Search for the cell housing the specified text and yield its (X, Y) center coordinate. 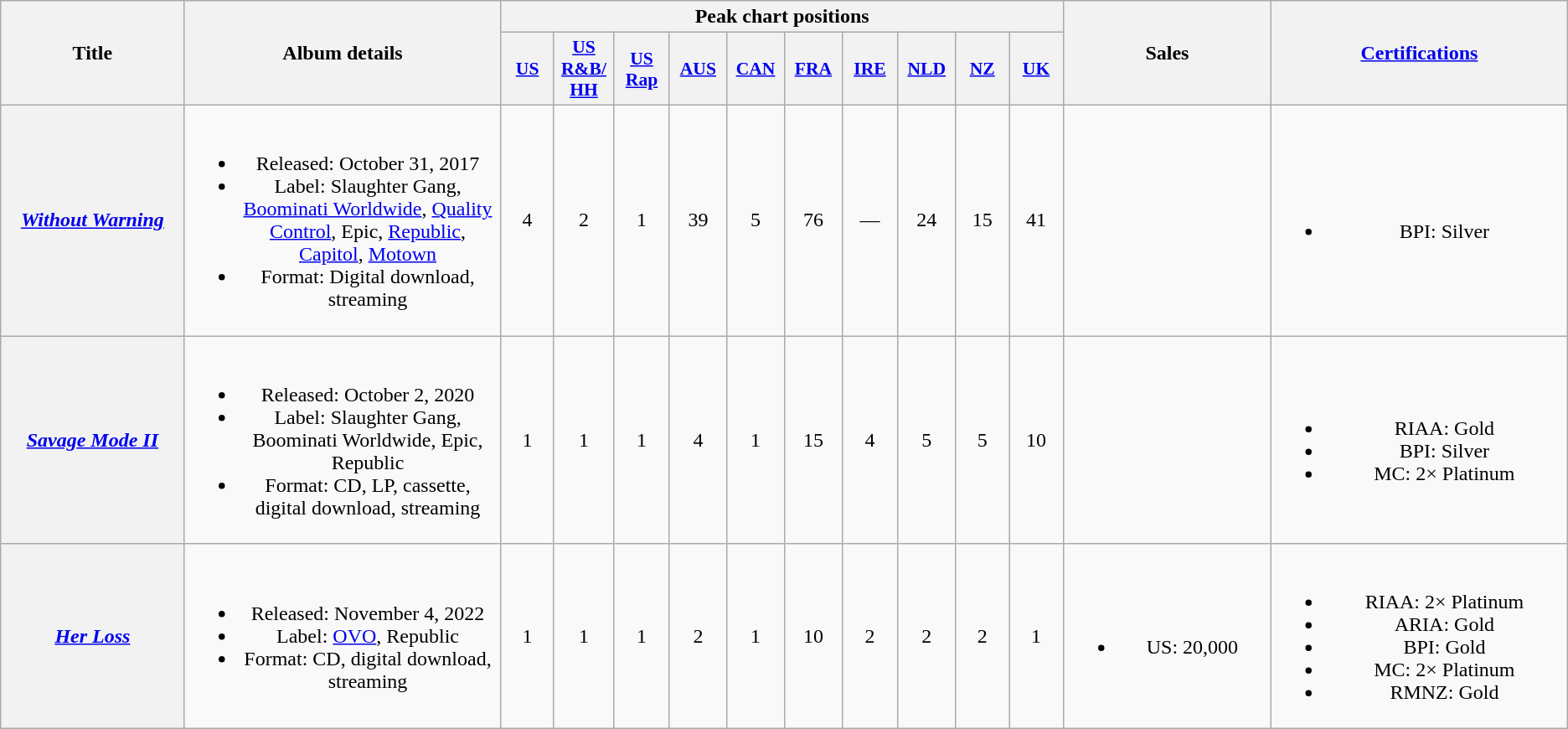
UK (1037, 69)
US: 20,000 (1167, 637)
FRA (813, 69)
Her Loss (92, 637)
BPI: Silver (1420, 220)
Peak chart positions (782, 17)
Certifications (1420, 54)
NLD (926, 69)
— (869, 220)
CAN (756, 69)
76 (813, 220)
Album details (343, 54)
RIAA: GoldBPI: SilverMC: 2× Platinum (1420, 439)
Title (92, 54)
RIAA: 2× PlatinumARIA: GoldBPI: GoldMC: 2× PlatinumRMNZ: Gold (1420, 637)
39 (698, 220)
USR&B/HH (584, 69)
NZ (983, 69)
US (528, 69)
Released: October 2, 2020Label: Slaughter Gang, Boominati Worldwide, Epic, RepublicFormat: CD, LP, cassette, digital download, streaming (343, 439)
AUS (698, 69)
Released: November 4, 2022Label: OVO, RepublicFormat: CD, digital download, streaming (343, 637)
Without Warning (92, 220)
USRap (642, 69)
41 (1037, 220)
Savage Mode II (92, 439)
IRE (869, 69)
24 (926, 220)
Sales (1167, 54)
